Locate the cell with the specified text and output its [x, y] center coordinate. 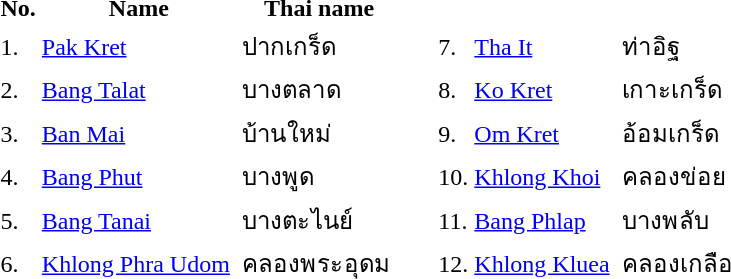
9. [454, 133]
7. [454, 46]
Bang Talat [138, 90]
Bang Phlap [545, 220]
ปากเกร็ด [319, 46]
บ้านใหม่ [319, 133]
Om Kret [545, 133]
Tha It [545, 46]
11. [454, 220]
Pak Kret [138, 46]
10. [454, 176]
8. [454, 90]
บางพูด [319, 176]
Ban Mai [138, 133]
Ko Kret [545, 90]
Bang Tanai [138, 220]
บางตะไนย์ [319, 220]
Khlong Khoi [545, 176]
บางตลาด [319, 90]
Bang Phut [138, 176]
